Search for the cell housing the specified text and yield its [x, y] center coordinate. 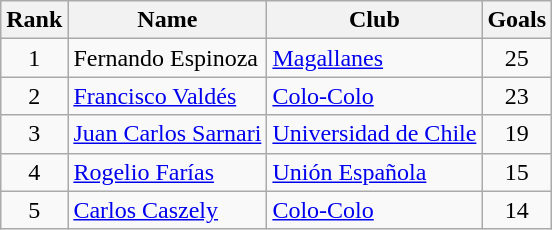
19 [517, 134]
14 [517, 210]
Francisco Valdés [168, 96]
Rogelio Farías [168, 172]
Name [168, 20]
2 [34, 96]
25 [517, 58]
Goals [517, 20]
15 [517, 172]
5 [34, 210]
Magallanes [374, 58]
1 [34, 58]
3 [34, 134]
Rank [34, 20]
Carlos Caszely [168, 210]
Club [374, 20]
Universidad de Chile [374, 134]
23 [517, 96]
4 [34, 172]
Juan Carlos Sarnari [168, 134]
Fernando Espinoza [168, 58]
Unión Española [374, 172]
